Search for the cell housing the specified text and yield its (X, Y) center coordinate. 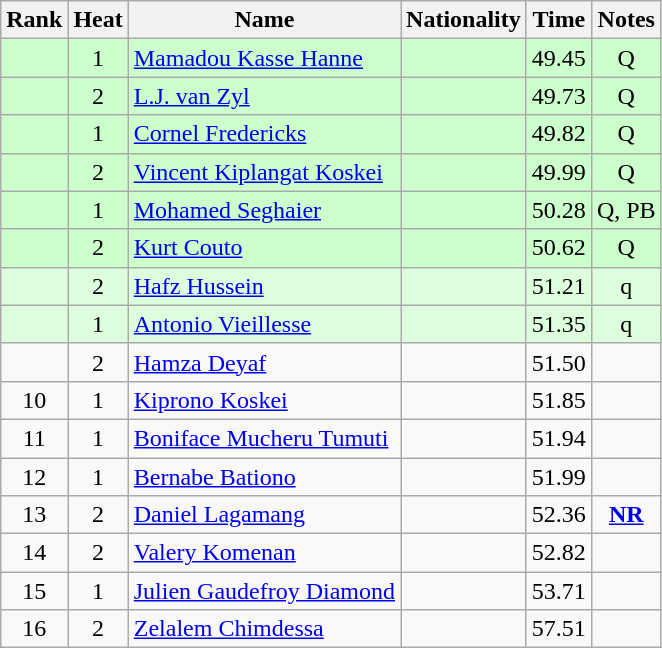
Vincent Kiplangat Koskei (264, 172)
15 (34, 591)
53.71 (558, 591)
51.99 (558, 477)
Boniface Mucheru Tumuti (264, 438)
Nationality (464, 20)
52.82 (558, 553)
Hafz Hussein (264, 286)
Zelalem Chimdessa (264, 629)
51.50 (558, 362)
49.73 (558, 96)
Mamadou Kasse Hanne (264, 58)
51.21 (558, 286)
NR (626, 515)
12 (34, 477)
Daniel Lagamang (264, 515)
50.28 (558, 210)
14 (34, 553)
13 (34, 515)
Time (558, 20)
57.51 (558, 629)
51.94 (558, 438)
Heat (98, 20)
Antonio Vieillesse (264, 324)
Mohamed Seghaier (264, 210)
10 (34, 400)
Notes (626, 20)
Kiprono Koskei (264, 400)
Q, PB (626, 210)
Julien Gaudefroy Diamond (264, 591)
51.35 (558, 324)
49.82 (558, 134)
51.85 (558, 400)
49.45 (558, 58)
49.99 (558, 172)
52.36 (558, 515)
11 (34, 438)
Hamza Deyaf (264, 362)
Cornel Fredericks (264, 134)
L.J. van Zyl (264, 96)
Kurt Couto (264, 248)
Bernabe Bationo (264, 477)
50.62 (558, 248)
16 (34, 629)
Rank (34, 20)
Name (264, 20)
Valery Komenan (264, 553)
